Extract the [X, Y] coordinate from the center of the cell holding the provided text.  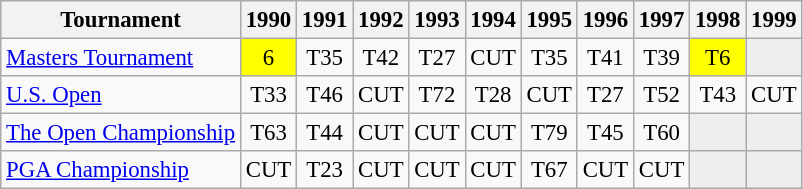
1992 [381, 20]
T28 [493, 95]
1994 [493, 20]
Tournament [121, 20]
1995 [549, 20]
T6 [718, 58]
T46 [325, 95]
1991 [325, 20]
T52 [661, 95]
T63 [268, 133]
1999 [774, 20]
T44 [325, 133]
Masters Tournament [121, 58]
1996 [605, 20]
T72 [437, 95]
1993 [437, 20]
T33 [268, 95]
T45 [605, 133]
T23 [325, 170]
U.S. Open [121, 95]
T60 [661, 133]
1998 [718, 20]
T43 [718, 95]
T39 [661, 58]
T79 [549, 133]
PGA Championship [121, 170]
T42 [381, 58]
T41 [605, 58]
1990 [268, 20]
The Open Championship [121, 133]
T67 [549, 170]
6 [268, 58]
1997 [661, 20]
